Detect which cell encompasses the target text, then output its (x, y) center coordinate. 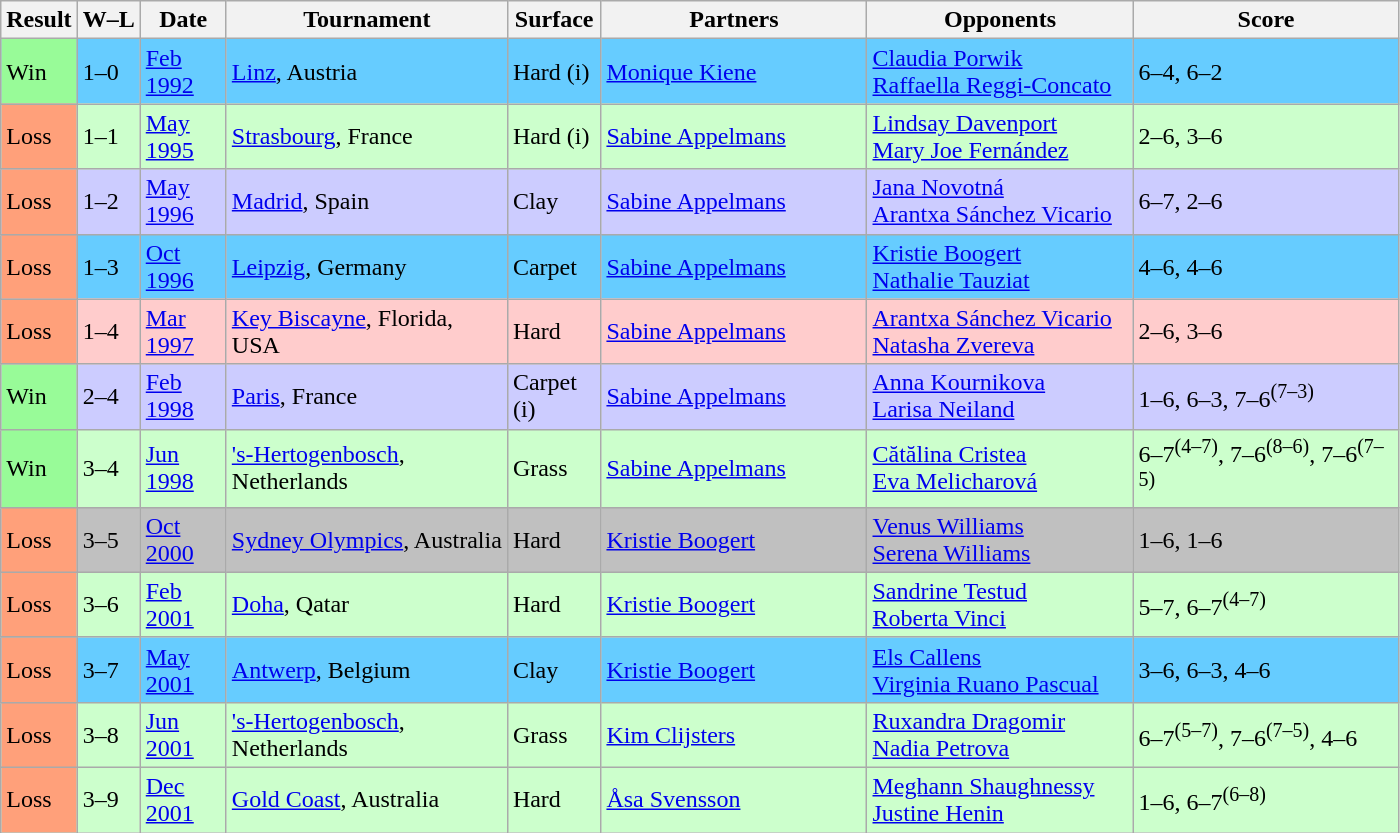
Lindsay Davenport Mary Joe Fernández (1000, 136)
3–6 (108, 604)
6–7(4–7), 7–6(8–6), 7–6(7–5) (1266, 468)
Oct 1996 (183, 266)
Sydney Olympics, Australia (366, 540)
3–6, 6–3, 4–6 (1266, 670)
3–5 (108, 540)
Claudia Porwik Raffaella Reggi-Concato (1000, 72)
5–7, 6–7(4–7) (1266, 604)
Dec 2001 (183, 800)
Åsa Svensson (734, 800)
Feb 2001 (183, 604)
Venus Williams Serena Williams (1000, 540)
1–2 (108, 202)
Doha, Qatar (366, 604)
Ruxandra Dragomir Nadia Petrova (1000, 734)
Oct 2000 (183, 540)
Linz, Austria (366, 72)
Strasbourg, France (366, 136)
Jun 2001 (183, 734)
Anna Kournikova Larisa Neiland (1000, 396)
Mar 1997 (183, 332)
Kim Clijsters (734, 734)
May 2001 (183, 670)
Kristie Boogert Nathalie Tauziat (1000, 266)
3–4 (108, 468)
Paris, France (366, 396)
Key Biscayne, Florida, USA (366, 332)
May 1996 (183, 202)
Madrid, Spain (366, 202)
6–4, 6–2 (1266, 72)
Surface (554, 20)
Antwerp, Belgium (366, 670)
2–4 (108, 396)
May 1995 (183, 136)
1–6, 6–7(6–8) (1266, 800)
1–6, 1–6 (1266, 540)
Feb 1992 (183, 72)
W–L (108, 20)
Jun 1998 (183, 468)
Els Callens Virginia Ruano Pascual (1000, 670)
Arantxa Sánchez Vicario Natasha Zvereva (1000, 332)
Jana Novotná Arantxa Sánchez Vicario (1000, 202)
Gold Coast, Australia (366, 800)
4–6, 4–6 (1266, 266)
Leipzig, Germany (366, 266)
Date (183, 20)
Meghann Shaughnessy Justine Henin (1000, 800)
6–7, 2–6 (1266, 202)
1–6, 6–3, 7–6(7–3) (1266, 396)
1–4 (108, 332)
1–3 (108, 266)
3–8 (108, 734)
1–0 (108, 72)
Partners (734, 20)
Result (39, 20)
Carpet (i) (554, 396)
3–7 (108, 670)
Monique Kiene (734, 72)
Cătălina Cristea Eva Melicharová (1000, 468)
Sandrine Testud Roberta Vinci (1000, 604)
Opponents (1000, 20)
Score (1266, 20)
1–1 (108, 136)
Carpet (554, 266)
Tournament (366, 20)
6–7(5–7), 7–6(7–5), 4–6 (1266, 734)
3–9 (108, 800)
Feb 1998 (183, 396)
